Provide the [x, y] coordinate of the cell's center where the given text is located.  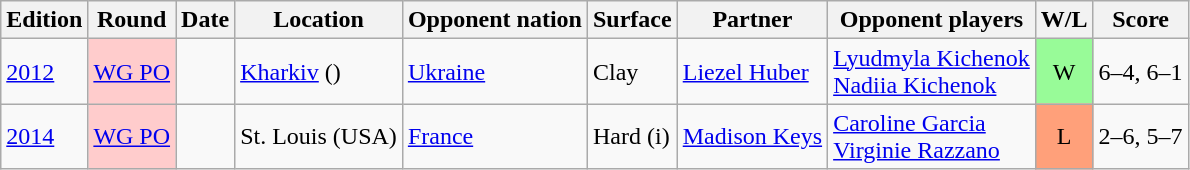
Opponent nation [494, 20]
L [1064, 136]
W [1064, 72]
Date [206, 20]
Hard (i) [632, 136]
Opponent players [932, 20]
Partner [752, 20]
W/L [1064, 20]
Clay [632, 72]
Round [132, 20]
Ukraine [494, 72]
2014 [44, 136]
Kharkiv () [319, 72]
France [494, 136]
Lyudmyla KichenokNadiia Kichenok [932, 72]
6–4, 6–1 [1140, 72]
Edition [44, 20]
Madison Keys [752, 136]
2–6, 5–7 [1140, 136]
Caroline GarciaVirginie Razzano [932, 136]
Location [319, 20]
Liezel Huber [752, 72]
St. Louis (USA) [319, 136]
2012 [44, 72]
Surface [632, 20]
Score [1140, 20]
